Locate the cell with the specified text and output its (x, y) center coordinate. 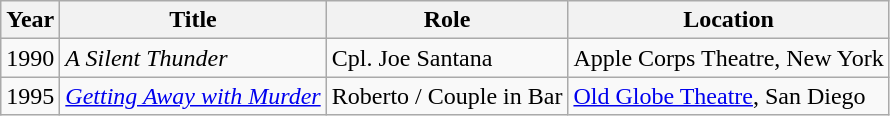
Title (193, 20)
Role (447, 20)
Getting Away with Murder (193, 96)
Location (728, 20)
1995 (30, 96)
Old Globe Theatre, San Diego (728, 96)
Roberto / Couple in Bar (447, 96)
Apple Corps Theatre, New York (728, 58)
A Silent Thunder (193, 58)
1990 (30, 58)
Year (30, 20)
Cpl. Joe Santana (447, 58)
